Locate the cell with the specified text and output its (x, y) center coordinate. 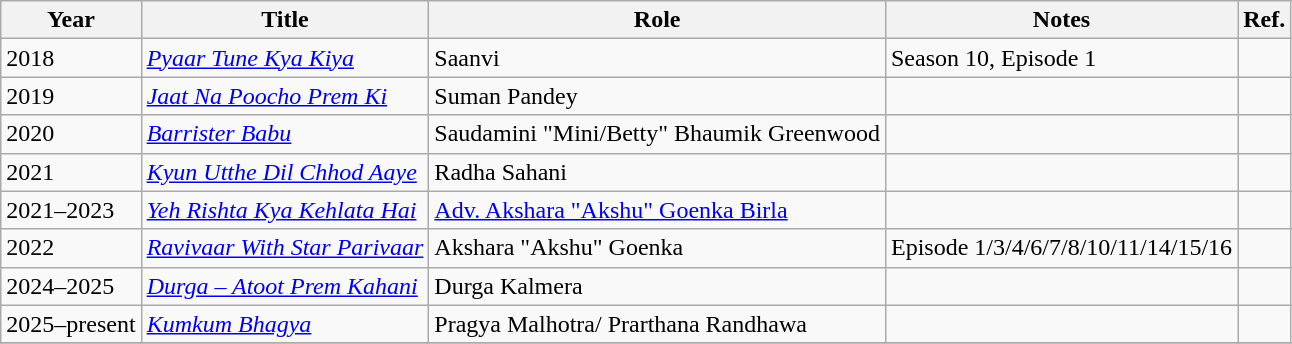
2024–2025 (71, 286)
Title (285, 20)
Jaat Na Poocho Prem Ki (285, 96)
2021–2023 (71, 210)
2018 (71, 58)
2025–present (71, 324)
Role (658, 20)
Radha Sahani (658, 172)
Pyaar Tune Kya Kiya (285, 58)
Kumkum Bhagya (285, 324)
2019 (71, 96)
Ref. (1264, 20)
Kyun Utthe Dil Chhod Aaye (285, 172)
Year (71, 20)
Pragya Malhotra/ Prarthana Randhawa (658, 324)
Saudamini "Mini/Betty" Bhaumik Greenwood (658, 134)
Notes (1061, 20)
Suman Pandey (658, 96)
Barrister Babu (285, 134)
Saanvi (658, 58)
Adv. Akshara "Akshu" Goenka Birla (658, 210)
2022 (71, 248)
Akshara "Akshu" Goenka (658, 248)
Season 10, Episode 1 (1061, 58)
Ravivaar With Star Parivaar (285, 248)
Durga – Atoot Prem Kahani (285, 286)
2020 (71, 134)
Episode 1/3/4/6/7/8/10/11/14/15/16 (1061, 248)
Durga Kalmera (658, 286)
Yeh Rishta Kya Kehlata Hai (285, 210)
2021 (71, 172)
